Determine the [X, Y] coordinate at the center of the cell enclosing the given text.  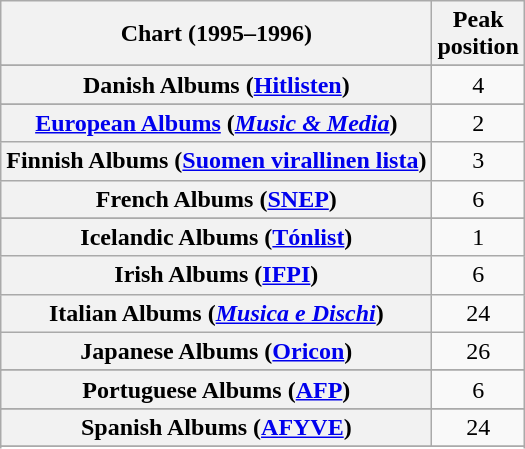
1 [478, 237]
Irish Albums (IFPI) [216, 275]
26 [478, 351]
4 [478, 85]
Japanese Albums (Oricon) [216, 351]
3 [478, 161]
European Albums (Music & Media) [216, 123]
Chart (1995–1996) [216, 34]
Danish Albums (Hitlisten) [216, 85]
Finnish Albums (Suomen virallinen lista) [216, 161]
French Albums (SNEP) [216, 199]
2 [478, 123]
Spanish Albums (AFYVE) [216, 427]
Peakposition [478, 34]
Icelandic Albums (Tónlist) [216, 237]
Italian Albums (Musica e Dischi) [216, 313]
Portuguese Albums (AFP) [216, 389]
